Search for the cell housing the specified text and yield its (X, Y) center coordinate. 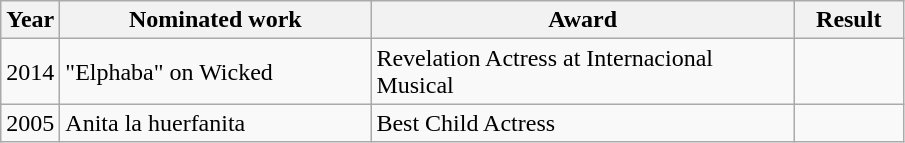
Anita la huerfanita (216, 123)
"Elphaba" on Wicked (216, 72)
Year (30, 20)
Revelation Actress at Internacional Musical (583, 72)
2014 (30, 72)
Nominated work (216, 20)
Award (583, 20)
2005 (30, 123)
Result (848, 20)
Best Child Actress (583, 123)
